Extract the [X, Y] coordinate from the center of the cell holding the provided text.  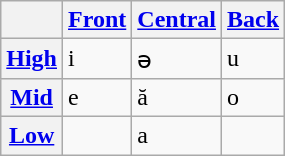
Mid [32, 97]
u [254, 59]
ə [177, 59]
Central [177, 20]
i [98, 59]
a [177, 135]
ă [177, 97]
Low [32, 135]
High [32, 59]
Front [98, 20]
e [98, 97]
o [254, 97]
Back [254, 20]
